Provide the (X, Y) coordinate of the cell's center where the given text is located.  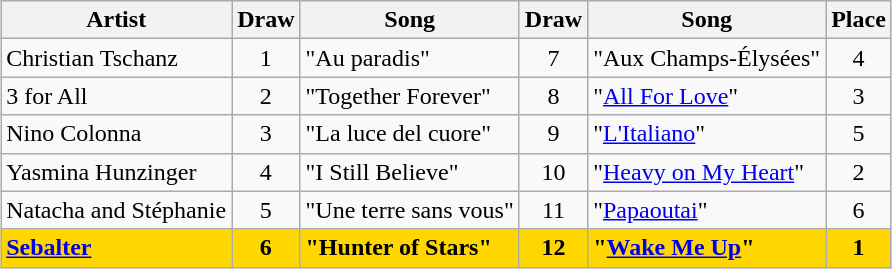
"Heavy on My Heart" (707, 172)
"I Still Believe" (410, 172)
10 (553, 172)
"Papaoutai" (707, 210)
Place (859, 20)
"La luce del cuore" (410, 134)
7 (553, 58)
3 for All (116, 96)
"Au paradis" (410, 58)
Artist (116, 20)
Sebalter (116, 248)
"L'Italiano" (707, 134)
"Hunter of Stars" (410, 248)
9 (553, 134)
Yasmina Hunzinger (116, 172)
12 (553, 248)
8 (553, 96)
Christian Tschanz (116, 58)
Nino Colonna (116, 134)
"Together Forever" (410, 96)
"Une terre sans vous" (410, 210)
11 (553, 210)
"Aux Champs-Élysées" (707, 58)
Natacha and Stéphanie (116, 210)
"All For Love" (707, 96)
"Wake Me Up" (707, 248)
